Capture the cell that displays the provided text and extract its [X, Y] central coordinate. 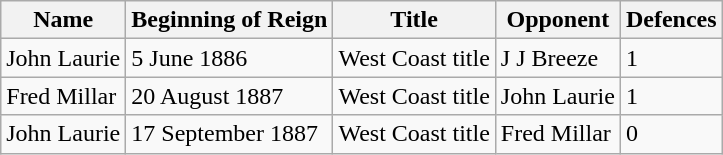
0 [671, 134]
Title [414, 20]
17 September 1887 [230, 134]
Opponent [558, 20]
J J Breeze [558, 58]
Beginning of Reign [230, 20]
5 June 1886 [230, 58]
20 August 1887 [230, 96]
Defences [671, 20]
Name [64, 20]
